Return the (x, y) coordinate for the center point of the cell that contains the specified text.  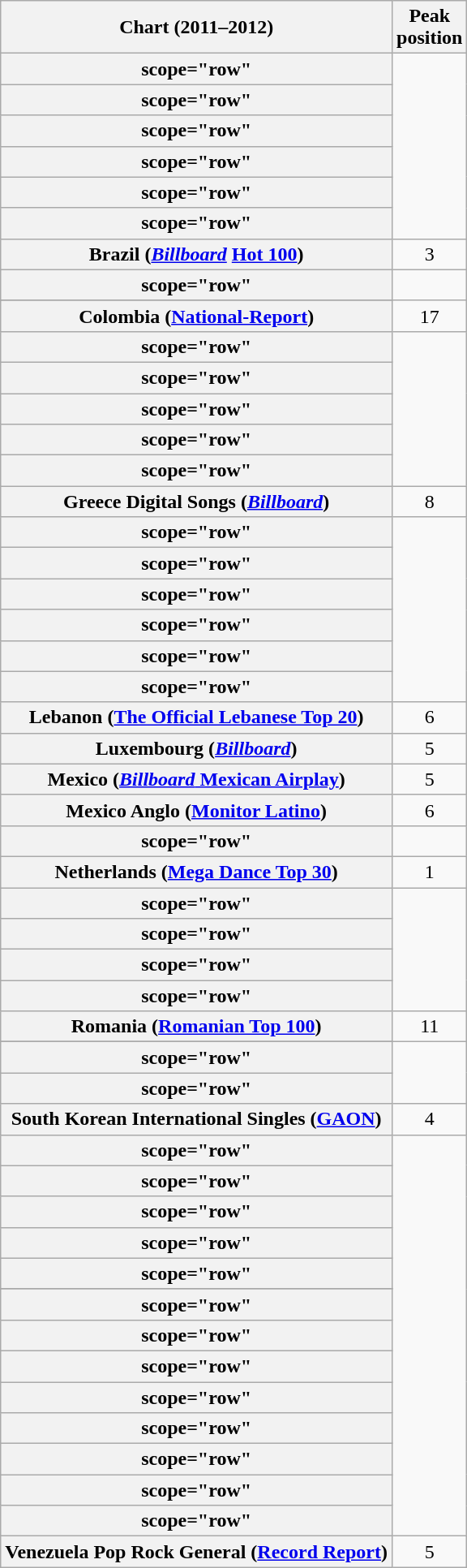
8 (430, 502)
Colombia (National-Report) (196, 316)
Netherlands (Mega Dance Top 30) (196, 872)
Greece Digital Songs (Billboard) (196, 502)
Lebanon (The Official Lebanese Top 20) (196, 717)
South Korean International Singles (GAON) (196, 1119)
3 (430, 254)
Chart (2011–2012) (196, 28)
Peakposition (430, 28)
Mexico (Billboard Mexican Airplay) (196, 779)
1 (430, 872)
Romania (Romanian Top 100) (196, 1027)
Venezuela Pop Rock General (Record Report) (196, 1552)
Mexico Anglo (Monitor Latino) (196, 810)
Luxembourg (Billboard) (196, 748)
17 (430, 316)
Brazil (Billboard Hot 100) (196, 254)
4 (430, 1119)
11 (430, 1027)
